Provide the [X, Y] coordinate of the cell's center where the given text is located.  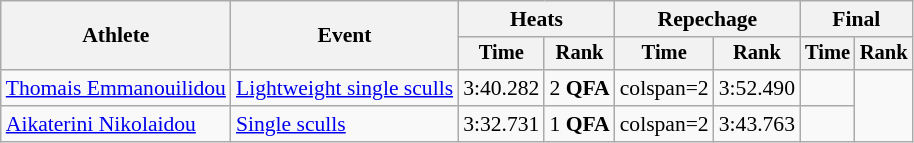
1 QFA [579, 124]
Repechage [708, 19]
Final [856, 19]
Thomais Emmanouilidou [116, 88]
3:43.763 [757, 124]
Heats [536, 19]
3:40.282 [501, 88]
Lightweight single sculls [344, 88]
Single sculls [344, 124]
3:32.731 [501, 124]
3:52.490 [757, 88]
Event [344, 36]
Athlete [116, 36]
Aikaterini Nikolaidou [116, 124]
2 QFA [579, 88]
